Capture the cell that displays the provided text and extract its [X, Y] central coordinate. 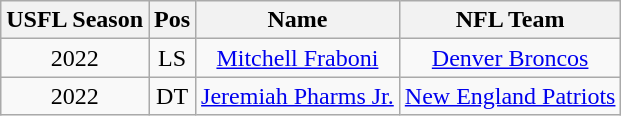
LS [172, 58]
Name [298, 20]
NFL Team [510, 20]
DT [172, 96]
Mitchell Fraboni [298, 58]
Denver Broncos [510, 58]
Jeremiah Pharms Jr. [298, 96]
New England Patriots [510, 96]
Pos [172, 20]
USFL Season [75, 20]
